Capture the cell that displays the provided text and extract its [X, Y] central coordinate. 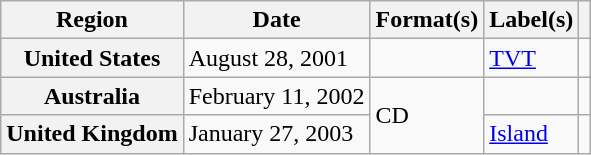
United States [92, 58]
CD [427, 115]
Date [276, 20]
TVT [532, 58]
United Kingdom [92, 134]
Label(s) [532, 20]
Format(s) [427, 20]
August 28, 2001 [276, 58]
Region [92, 20]
January 27, 2003 [276, 134]
February 11, 2002 [276, 96]
Island [532, 134]
Australia [92, 96]
